Provide the (x, y) coordinate of the cell's center where the given text is located.  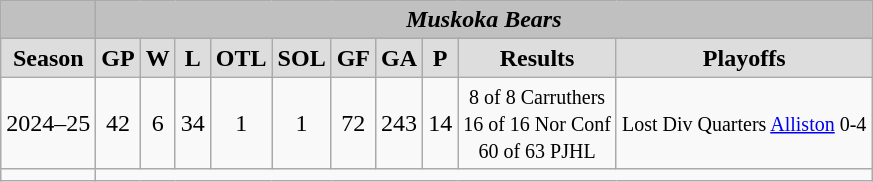
P (440, 58)
SOL (302, 58)
34 (192, 123)
Lost Div Quarters Alliston 0-4 (744, 123)
42 (118, 123)
W (158, 58)
6 (158, 123)
Playoffs (744, 58)
Muskoka Bears (484, 20)
L (192, 58)
GF (353, 58)
14 (440, 123)
243 (400, 123)
Results (538, 58)
8 of 8 Carruthers 16 of 16 Nor Conf60 of 63 PJHL (538, 123)
GA (400, 58)
OTL (241, 58)
2024–25 (48, 123)
Season (48, 58)
72 (353, 123)
GP (118, 58)
